Scan for the cell matching the given text and deliver its [x, y] coordinate at center. 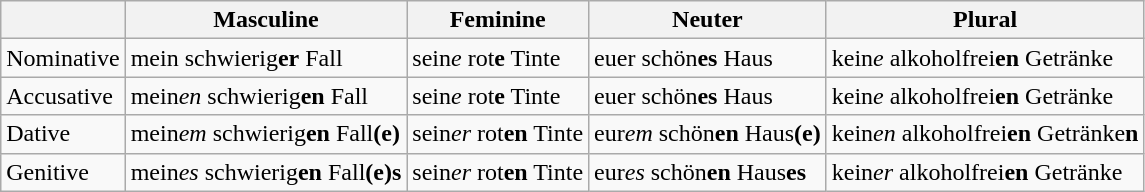
keiner alkoholfreien Getränke [985, 172]
eurem schönen Haus(e) [708, 134]
meinem schwierigen Fall(e) [266, 134]
mein schwieriger Fall [266, 58]
Masculine [266, 20]
Dative [63, 134]
Genitive [63, 172]
meines schwierigen Fall(e)s [266, 172]
keinen alkoholfreien Getränken [985, 134]
Nominative [63, 58]
Accusative [63, 96]
meinen schwierigen Fall [266, 96]
Feminine [498, 20]
Neuter [708, 20]
Plural [985, 20]
eures schönen Hauses [708, 172]
